Detect which cell encompasses the target text, then output its [X, Y] center coordinate. 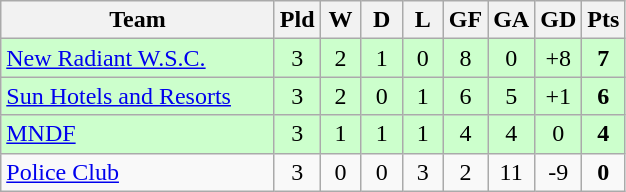
+8 [558, 58]
GF [465, 20]
11 [512, 172]
-9 [558, 172]
Pld [297, 20]
MNDF [138, 134]
D [382, 20]
L [422, 20]
Pts [604, 20]
Police Club [138, 172]
5 [512, 96]
Sun Hotels and Resorts [138, 96]
GA [512, 20]
+1 [558, 96]
7 [604, 58]
New Radiant W.S.C. [138, 58]
W [340, 20]
GD [558, 20]
Team [138, 20]
8 [465, 58]
